Scan for the cell matching the given text and deliver its [X, Y] coordinate at center. 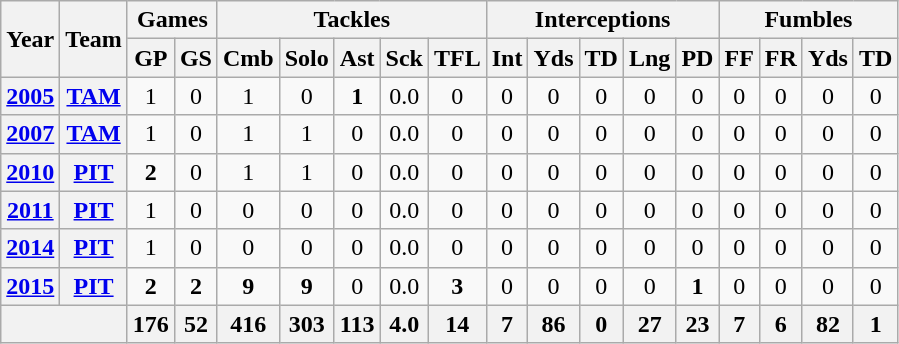
6 [780, 324]
GS [196, 58]
Lng [649, 58]
113 [357, 324]
FR [780, 58]
86 [554, 324]
Ast [357, 58]
14 [457, 324]
Interceptions [602, 20]
176 [150, 324]
Tackles [352, 20]
FF [739, 58]
52 [196, 324]
Int [507, 58]
4.0 [404, 324]
Team [94, 39]
Fumbles [808, 20]
TFL [457, 58]
Games [172, 20]
2014 [30, 248]
GP [150, 58]
82 [828, 324]
2005 [30, 96]
23 [698, 324]
2015 [30, 286]
PD [698, 58]
303 [306, 324]
Cmb [248, 58]
27 [649, 324]
3 [457, 286]
2011 [30, 210]
Sck [404, 58]
2010 [30, 172]
2007 [30, 134]
Year [30, 39]
Solo [306, 58]
416 [248, 324]
